Identify which cell holds the provided text, then report its (x, y) central coordinate. 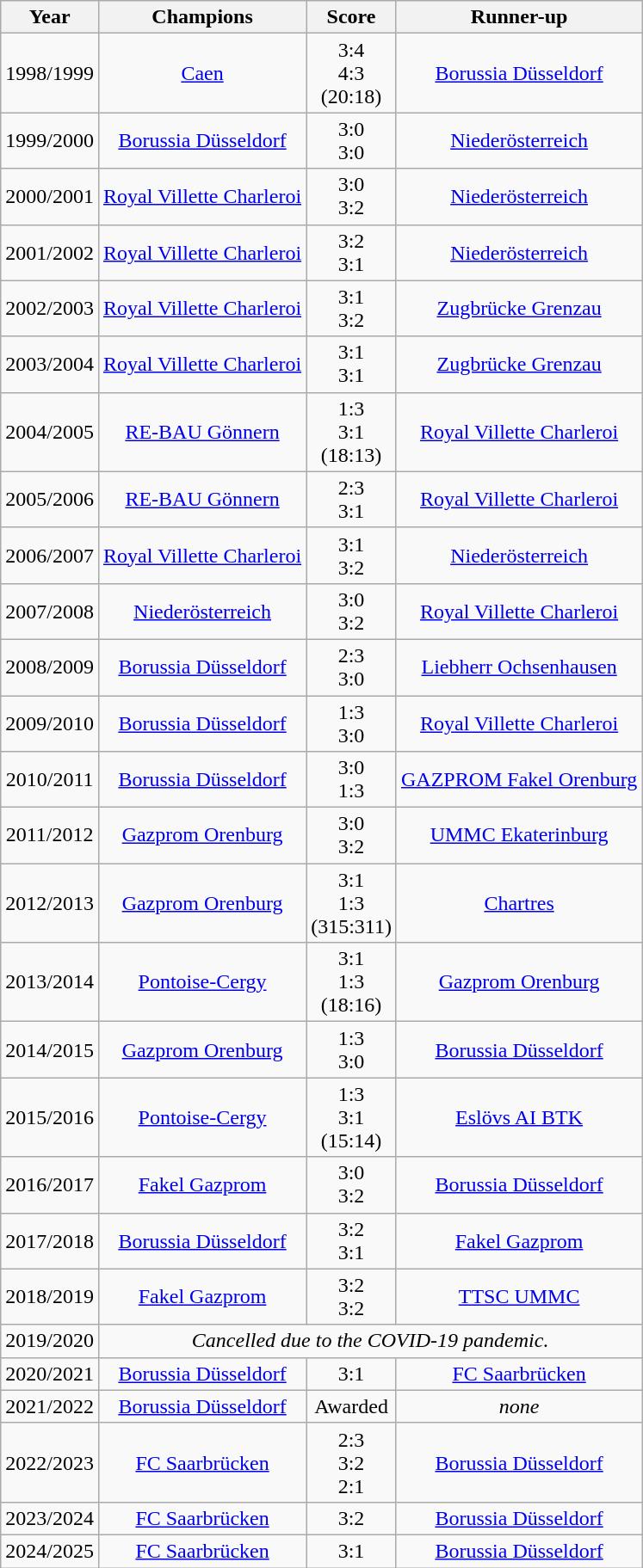
none (518, 1406)
3:1 1:3 (315:311) (351, 903)
2:3 3:2 2:1 (351, 1462)
GAZPROM Fakel Orenburg (518, 779)
Year (50, 17)
UMMC Ekaterinburg (518, 836)
2015/2016 (50, 1117)
3:0 1:3 (351, 779)
3:2 3:2 (351, 1297)
1999/2000 (50, 141)
2007/2008 (50, 611)
2005/2006 (50, 499)
2002/2003 (50, 308)
Chartres (518, 903)
2020/2021 (50, 1374)
TTSC UMMC (518, 1297)
3:0 3:0 (351, 141)
2017/2018 (50, 1240)
Champions (201, 17)
2013/2014 (50, 982)
2008/2009 (50, 667)
Awarded (351, 1406)
2:3 3:0 (351, 667)
2021/2022 (50, 1406)
2:3 3:1 (351, 499)
2019/2020 (50, 1341)
2022/2023 (50, 1462)
Runner-up (518, 17)
2004/2005 (50, 432)
3:4 4:3 (20:18) (351, 73)
1:3 3:1 (18:13) (351, 432)
Cancelled due to the COVID-19 pandemic. (370, 1341)
2016/2017 (50, 1185)
Liebherr Ochsenhausen (518, 667)
1:3 3:1(15:14) (351, 1117)
2009/2010 (50, 723)
2023/2024 (50, 1518)
3:1 1:3 (18:16) (351, 982)
2011/2012 (50, 836)
2000/2001 (50, 196)
3:2 (351, 1518)
2012/2013 (50, 903)
1998/1999 (50, 73)
2024/2025 (50, 1551)
Eslövs AI BTK (518, 1117)
2010/2011 (50, 779)
2001/2002 (50, 253)
2014/2015 (50, 1049)
2018/2019 (50, 1297)
Score (351, 17)
Caen (201, 73)
3:1 3:1 (351, 365)
2003/2004 (50, 365)
2006/2007 (50, 556)
